Output the (x, y) coordinate of the center of the cell containing the given text.  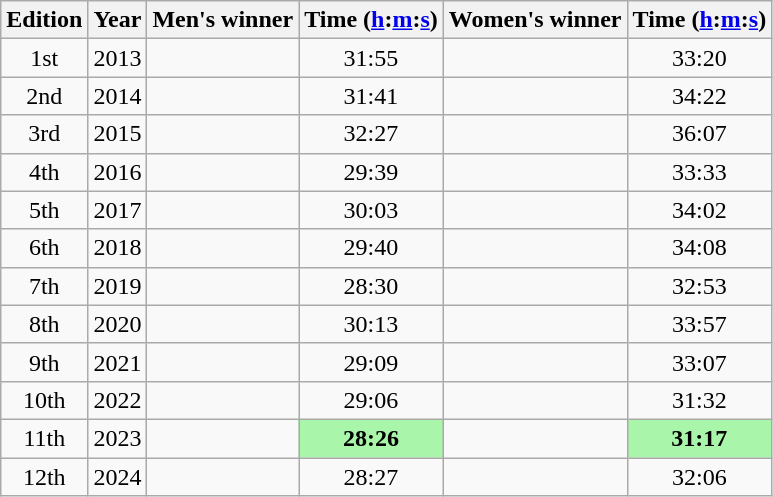
2021 (118, 362)
2013 (118, 58)
28:27 (372, 477)
30:03 (372, 210)
3rd (44, 134)
2017 (118, 210)
9th (44, 362)
33:57 (700, 324)
31:17 (700, 438)
36:07 (700, 134)
34:22 (700, 96)
2018 (118, 248)
29:40 (372, 248)
2015 (118, 134)
2014 (118, 96)
29:09 (372, 362)
32:53 (700, 286)
2024 (118, 477)
11th (44, 438)
1st (44, 58)
29:39 (372, 172)
30:13 (372, 324)
7th (44, 286)
31:55 (372, 58)
28:30 (372, 286)
28:26 (372, 438)
10th (44, 400)
2020 (118, 324)
4th (44, 172)
34:08 (700, 248)
Women's winner (535, 20)
31:32 (700, 400)
2023 (118, 438)
32:27 (372, 134)
6th (44, 248)
31:41 (372, 96)
8th (44, 324)
Men's winner (223, 20)
29:06 (372, 400)
34:02 (700, 210)
2nd (44, 96)
Year (118, 20)
32:06 (700, 477)
5th (44, 210)
12th (44, 477)
33:20 (700, 58)
2019 (118, 286)
33:07 (700, 362)
Edition (44, 20)
2022 (118, 400)
2016 (118, 172)
33:33 (700, 172)
